Pinpoint the cell where the given text exists, returning its (x, y) midpoint coordinate. 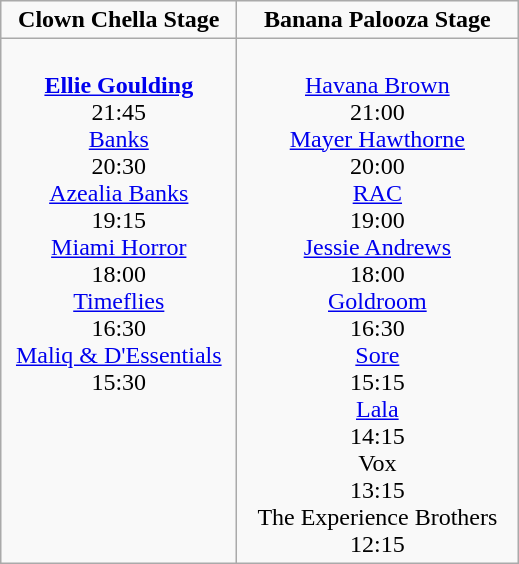
Banana Palooza Stage (378, 20)
Clown Chella Stage (119, 20)
Ellie Goulding21:45Banks20:30Azealia Banks19:15Miami Horror18:00Timeflies16:30Maliq & D'Essentials15:30 (119, 301)
Havana Brown21:00Mayer Hawthorne 20:00RAC 19:00Jessie Andrews18:00Goldroom 16:30Sore15:15Lala14:15Vox13:15The Experience Brothers12:15 (378, 301)
